Determine the (x, y) coordinate at the center of the cell enclosing the given text.  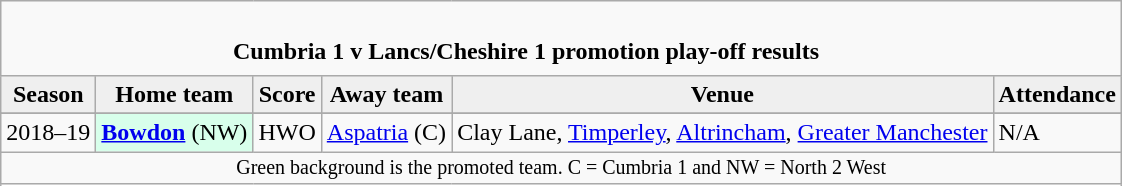
Venue (722, 94)
Green background is the promoted team. C = Cumbria 1 and NW = North 2 West (562, 168)
Aspatria (C) (386, 132)
Attendance (1057, 94)
2018–19 (48, 132)
Away team (386, 94)
N/A (1057, 132)
Season (48, 94)
Clay Lane, Timperley, Altrincham, Greater Manchester (722, 132)
HWO (287, 132)
Score (287, 94)
Home team (174, 94)
Bowdon (NW) (174, 132)
